Locate the cell with the specified text and output its [x, y] center coordinate. 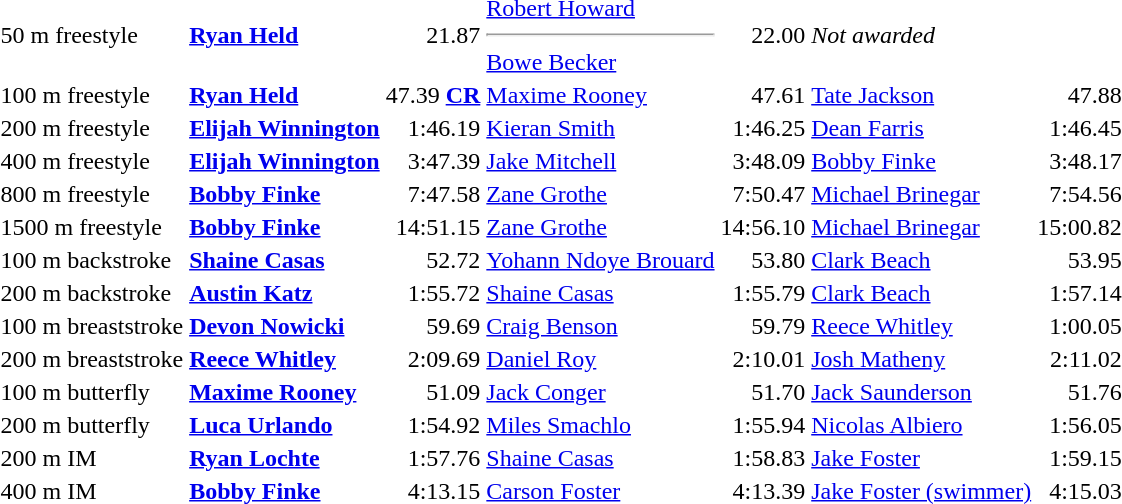
51.09 [433, 392]
47.39 CR [433, 95]
3:48.09 [763, 161]
14:51.15 [433, 227]
51.70 [763, 392]
52.72 [433, 260]
1:46.25 [763, 128]
Yohann Ndoye Brouard [600, 260]
1:46.19 [433, 128]
14:56.10 [763, 227]
2:10.01 [763, 359]
Ryan Lochte [285, 458]
1:54.92 [433, 425]
59.69 [433, 326]
1:57.76 [433, 458]
Jack Saunderson [922, 392]
Jake Foster [922, 458]
Ryan Held [285, 95]
1:55.94 [763, 425]
47.61 [763, 95]
Dean Farris [922, 128]
3:47.39 [433, 161]
Daniel Roy [600, 359]
Nicolas Albiero [922, 425]
Tate Jackson [922, 95]
Austin Katz [285, 293]
59.79 [763, 326]
Miles Smachlo [600, 425]
Kieran Smith [600, 128]
1:55.72 [433, 293]
2:09.69 [433, 359]
Craig Benson [600, 326]
7:50.47 [763, 194]
Jack Conger [600, 392]
Jake Mitchell [600, 161]
Devon Nowicki [285, 326]
1:55.79 [763, 293]
Luca Urlando [285, 425]
53.80 [763, 260]
7:47.58 [433, 194]
1:58.83 [763, 458]
Josh Matheny [922, 359]
